Provide the [x, y] coordinate of the cell's center where the given text is located.  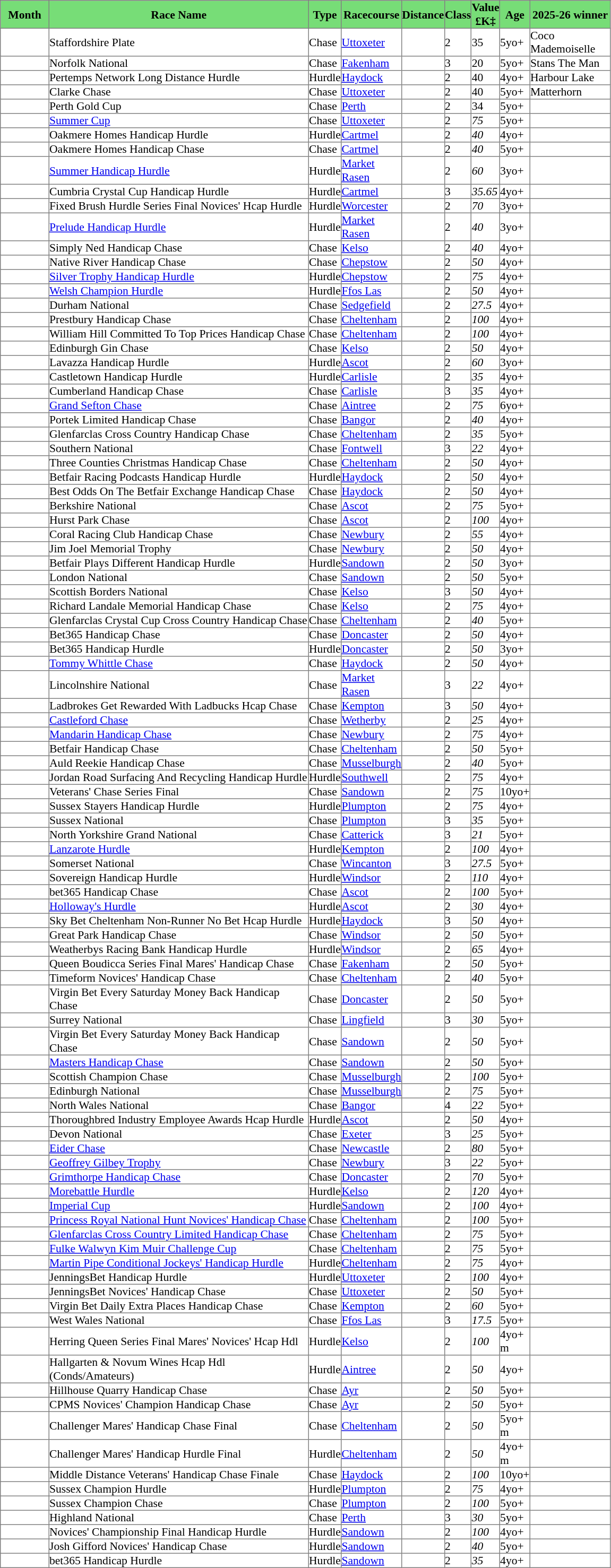
Sussex Champion Hurdle [178, 1489]
Staffordshire Plate [178, 42]
Glenfarclas Cross Country Limited Handicap Chase [178, 1234]
Tommy Whittle Chase [178, 663]
JenningsBet Handicap Hurdle [178, 1277]
Fontwell [372, 449]
Queen Boudicca Series Final Mares' Handicap Chase [178, 964]
Betfair Plays Different Handicap Hurdle [178, 564]
Native River Handicap Chase [178, 262]
110 [485, 878]
North Yorkshire Grand National [178, 834]
Sussex National [178, 820]
Newcastle [372, 1148]
Auld Reekie Handicap Chase [178, 763]
120 [485, 1191]
Type [325, 14]
Wincanton [372, 863]
17.5 [485, 1320]
Jordan Road Surfacing And Recycling Handicap Hurdle [178, 777]
Hallgarten & Novum Wines Hcap Hdl (Conds/Amateurs) [178, 1369]
Lingfield [372, 1020]
Martin Pipe Conditional Jockeys' Handicap Hurdle [178, 1263]
William Hill Committed To Top Prices Handicap Chase [178, 334]
Fixed Brush Hurdle Series Final Novices' Hcap Hurdle [178, 206]
Oakmere Homes Handicap Chase [178, 150]
Hillhouse Quarry Handicap Chase [178, 1390]
Wetherby [372, 720]
20 [485, 64]
Glenfarclas Crystal Cup Cross Country Handicap Chase [178, 621]
Southwell [372, 777]
Somerset National [178, 863]
Silver Trophy Handicap Hurdle [178, 277]
Three Counties Christmas Handicap Chase [178, 463]
Castleford Chase [178, 720]
Prelude Handicap Hurdle [178, 227]
Clarke Chase [178, 92]
Age [515, 14]
Prestbury Handicap Chase [178, 319]
Exeter [372, 1133]
North Wales National [178, 1105]
Harbour Lake [570, 77]
Summer Cup [178, 121]
Josh Gifford Novices' Handicap Chase [178, 1546]
Lincolnshire National [178, 685]
Durham National [178, 306]
Berkshire National [178, 506]
Sedgefield [372, 306]
Surrey National [178, 1020]
6yo+ [515, 405]
Princess Royal National Hunt Novices' Handicap Chase [178, 1219]
Pertemps Network Long Distance Hurdle [178, 77]
Catterick [372, 834]
Holloway's Hurdle [178, 906]
Bet365 Handicap Chase [178, 635]
Challenger Mares' Handicap Chase Final [178, 1425]
Highland National [178, 1518]
Betfair Handicap Chase [178, 748]
Edinburgh Gin Chase [178, 348]
Race Name [178, 14]
21 [485, 834]
80 [485, 1148]
Richard Landale Memorial Handicap Chase [178, 606]
65 [485, 949]
Matterhorn [570, 92]
34 [485, 106]
Lavazza Handicap Hurdle [178, 363]
Morebattle Hurdle [178, 1191]
35.65 [485, 191]
Distance [424, 14]
Fulke Walwyn Kim Muir Challenge Cup [178, 1248]
Value £K‡ [485, 14]
Ladbrokes Get Rewarded With Ladbucks Hcap Chase [178, 706]
bet365 Handicap Hurdle [178, 1560]
Perth Gold Cup [178, 106]
Summer Handicap Hurdle [178, 170]
Betfair Racing Podcasts Handicap Hurdle [178, 478]
5yo+ m [515, 1425]
Coco Mademoiselle [570, 42]
Sky Bet Cheltenham Non-Runner No Bet Hcap Hurdle [178, 920]
Sussex Stayers Handicap Hurdle [178, 805]
Hurst Park Chase [178, 520]
Sovereign Handicap Hurdle [178, 878]
Edinburgh National [178, 1091]
Middle Distance Veterans' Handicap Chase Finale [178, 1474]
Eider Chase [178, 1148]
Class [458, 14]
West Wales National [178, 1320]
55 [485, 535]
Lanzarote Hurdle [178, 849]
Virgin Bet Daily Extra Places Handicap Chase [178, 1305]
Stans The Man [570, 64]
London National [178, 577]
JenningsBet Novices' Handicap Chase [178, 1292]
Imperial Cup [178, 1206]
Cumbria Crystal Cup Handicap Hurdle [178, 191]
Thoroughbred Industry Employee Awards Hcap Hurdle [178, 1120]
Simply Ned Handicap Chase [178, 248]
Jim Joel Memorial Trophy [178, 549]
Worcester [372, 206]
Racecourse [372, 14]
Glenfarclas Cross Country Handicap Chase [178, 434]
Veterans' Chase Series Final [178, 792]
Timeform Novices' Handicap Chase [178, 977]
Portek Limited Handicap Chase [178, 420]
Southern National [178, 449]
Great Park Handicap Chase [178, 935]
Weatherbys Racing Bank Handicap Hurdle [178, 949]
Novices' Championship Final Handicap Hurdle [178, 1531]
Geoffrey Gilbey Trophy [178, 1162]
2025-26 winner [570, 14]
bet365 Handicap Chase [178, 891]
Cumberland Handicap Chase [178, 392]
Grimthorpe Handicap Chase [178, 1177]
Coral Racing Club Handicap Chase [178, 535]
Norfolk National [178, 64]
CPMS Novices' Champion Handicap Chase [178, 1404]
Scottish Borders National [178, 592]
Sussex Champion Chase [178, 1503]
Welsh Champion Hurdle [178, 291]
Mandarin Handicap Chase [178, 734]
Grand Sefton Chase [178, 405]
Bet365 Handicap Hurdle [178, 649]
Castletown Handicap Hurdle [178, 377]
Masters Handicap Chase [178, 1062]
Herring Queen Series Final Mares' Novices' Hcap Hdl [178, 1341]
Challenger Mares' Handicap Hurdle Final [178, 1453]
Scottish Champion Chase [178, 1076]
Oakmere Homes Handicap Hurdle [178, 135]
4 [458, 1105]
Best Odds On The Betfair Exchange Handicap Chase [178, 491]
Month [25, 14]
Devon National [178, 1133]
